Output the [x, y] coordinate of the center of the cell containing the given text.  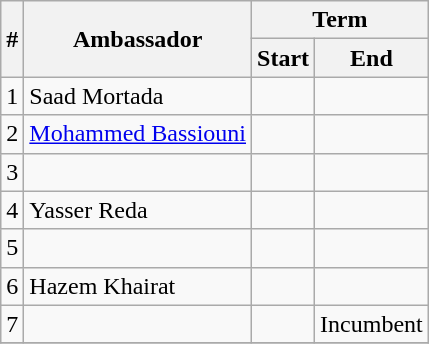
2 [12, 134]
Term [340, 20]
7 [12, 324]
Incumbent [372, 324]
1 [12, 96]
5 [12, 248]
Yasser Reda [138, 210]
6 [12, 286]
End [372, 58]
3 [12, 172]
# [12, 39]
Saad Mortada [138, 96]
Start [284, 58]
Ambassador [138, 39]
4 [12, 210]
Mohammed Bassiouni [138, 134]
Hazem Khairat [138, 286]
